Determine the [x, y] coordinate at the center of the cell enclosing the given text.  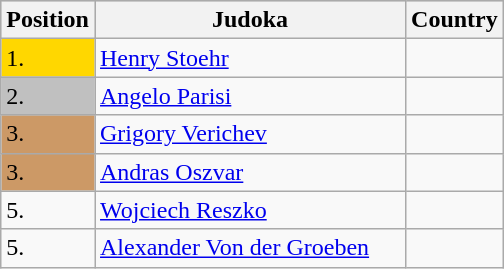
Wojciech Reszko [250, 210]
Country [455, 20]
Grigory Verichev [250, 134]
Alexander Von der Groeben [250, 248]
1. [48, 58]
Judoka [250, 20]
Henry Stoehr [250, 58]
Andras Oszvar [250, 172]
Position [48, 20]
2. [48, 96]
Angelo Parisi [250, 96]
